Extract the (X, Y) coordinate from the center of the cell holding the provided text.  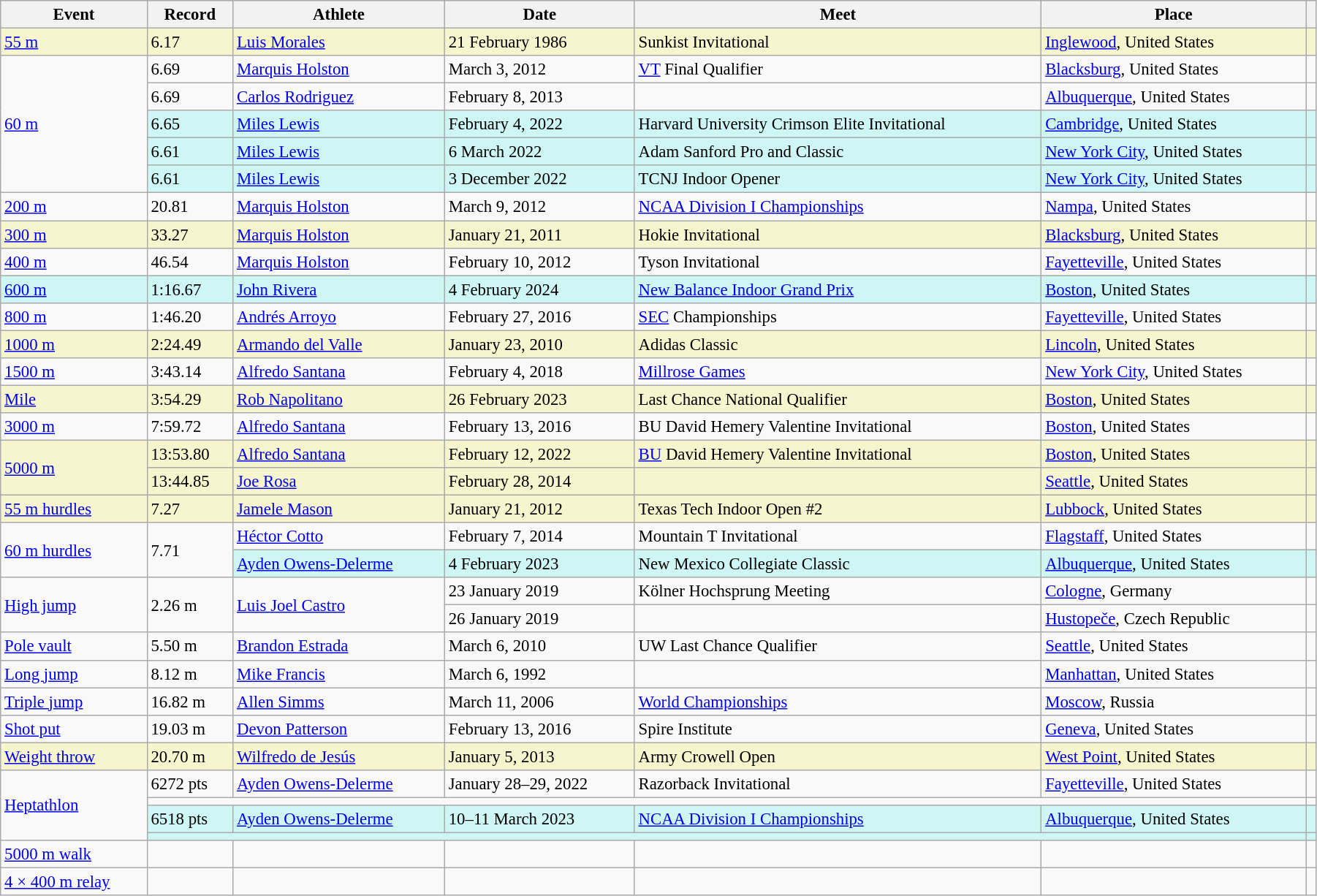
400 m (74, 262)
February 10, 2012 (539, 262)
3:43.14 (190, 372)
Andrés Arroyo (339, 316)
March 6, 1992 (539, 674)
6272 pts (190, 784)
55 m hurdles (74, 509)
Mountain T Invitational (838, 536)
Razorback Invitational (838, 784)
Mike Francis (339, 674)
Long jump (74, 674)
Adam Sanford Pro and Classic (838, 152)
Armando del Valle (339, 344)
46.54 (190, 262)
Tyson Invitational (838, 262)
New Mexico Collegiate Classic (838, 564)
7:59.72 (190, 427)
Event (74, 15)
Geneva, United States (1174, 729)
60 m hurdles (74, 550)
Carlos Rodriguez (339, 97)
2.26 m (190, 605)
1500 m (74, 372)
Pole vault (74, 647)
Shot put (74, 729)
Weight throw (74, 756)
Nampa, United States (1174, 207)
January 5, 2013 (539, 756)
19.03 m (190, 729)
Spire Institute (838, 729)
1000 m (74, 344)
Heptathlon (74, 805)
January 23, 2010 (539, 344)
World Championships (838, 702)
January 21, 2012 (539, 509)
Athlete (339, 15)
VT Final Qualifier (838, 69)
Mile (74, 399)
6.17 (190, 42)
February 27, 2016 (539, 316)
February 8, 2013 (539, 97)
February 28, 2014 (539, 482)
600 m (74, 289)
Wilfredo de Jesús (339, 756)
5.50 m (190, 647)
January 21, 2011 (539, 235)
5000 m walk (74, 854)
6.65 (190, 124)
Sunkist Invitational (838, 42)
200 m (74, 207)
1:16.67 (190, 289)
John Rivera (339, 289)
March 9, 2012 (539, 207)
March 11, 2006 (539, 702)
Brandon Estrada (339, 647)
Devon Patterson (339, 729)
20.81 (190, 207)
33.27 (190, 235)
7.27 (190, 509)
February 4, 2022 (539, 124)
1:46.20 (190, 316)
Texas Tech Indoor Open #2 (838, 509)
Triple jump (74, 702)
3000 m (74, 427)
Kölner Hochsprung Meeting (838, 591)
Place (1174, 15)
January 28–29, 2022 (539, 784)
Héctor Cotto (339, 536)
55 m (74, 42)
Millrose Games (838, 372)
16.82 m (190, 702)
Allen Simms (339, 702)
February 7, 2014 (539, 536)
Manhattan, United States (1174, 674)
3 December 2022 (539, 179)
Inglewood, United States (1174, 42)
4 February 2024 (539, 289)
26 February 2023 (539, 399)
21 February 1986 (539, 42)
Luis Morales (339, 42)
Lubbock, United States (1174, 509)
60 m (74, 124)
UW Last Chance Qualifier (838, 647)
TCNJ Indoor Opener (838, 179)
March 3, 2012 (539, 69)
13:53.80 (190, 454)
High jump (74, 605)
March 6, 2010 (539, 647)
Hokie Invitational (838, 235)
New Balance Indoor Grand Prix (838, 289)
Hustopeče, Czech Republic (1174, 619)
Meet (838, 15)
10–11 March 2023 (539, 819)
Rob Napolitano (339, 399)
Lincoln, United States (1174, 344)
Record (190, 15)
6 March 2022 (539, 152)
800 m (74, 316)
Joe Rosa (339, 482)
Luis Joel Castro (339, 605)
Army Crowell Open (838, 756)
Moscow, Russia (1174, 702)
2:24.49 (190, 344)
February 4, 2018 (539, 372)
Jamele Mason (339, 509)
26 January 2019 (539, 619)
20.70 m (190, 756)
Cologne, Germany (1174, 591)
SEC Championships (838, 316)
Last Chance National Qualifier (838, 399)
Adidas Classic (838, 344)
February 12, 2022 (539, 454)
Harvard University Crimson Elite Invitational (838, 124)
Date (539, 15)
7.71 (190, 550)
5000 m (74, 468)
Cambridge, United States (1174, 124)
West Point, United States (1174, 756)
23 January 2019 (539, 591)
13:44.85 (190, 482)
8.12 m (190, 674)
6518 pts (190, 819)
Flagstaff, United States (1174, 536)
4 × 400 m relay (74, 882)
300 m (74, 235)
4 February 2023 (539, 564)
3:54.29 (190, 399)
